Extract the [X, Y] coordinate from the center of the cell holding the provided text.  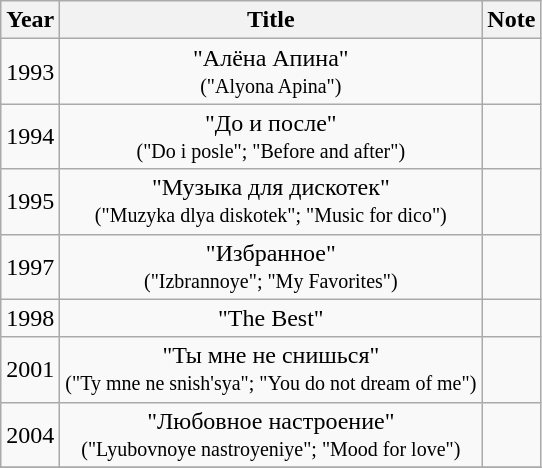
1998 [30, 318]
"Алёна Апина" ("Alyona Apina") [271, 72]
"Любовное настроение" ("Lyubovnoye nastroyeniye"; "Mood for love") [271, 434]
Year [30, 20]
2001 [30, 370]
Title [271, 20]
"The Best" [271, 318]
1997 [30, 266]
Note [512, 20]
1993 [30, 72]
"Ты мне не снишься" ("Ty mne ne snish'sya"; "You do not dream of me") [271, 370]
2004 [30, 434]
"До и после" ("Do i posle"; "Before and after") [271, 136]
"Музыка для дискотек" ("Muzyka dlya diskotek"; "Music for dico") [271, 202]
1995 [30, 202]
1994 [30, 136]
"Избранное" ("Izbrannoye"; "My Favorites") [271, 266]
